From the cell containing the given text, extract its center point as (X, Y) coordinate. 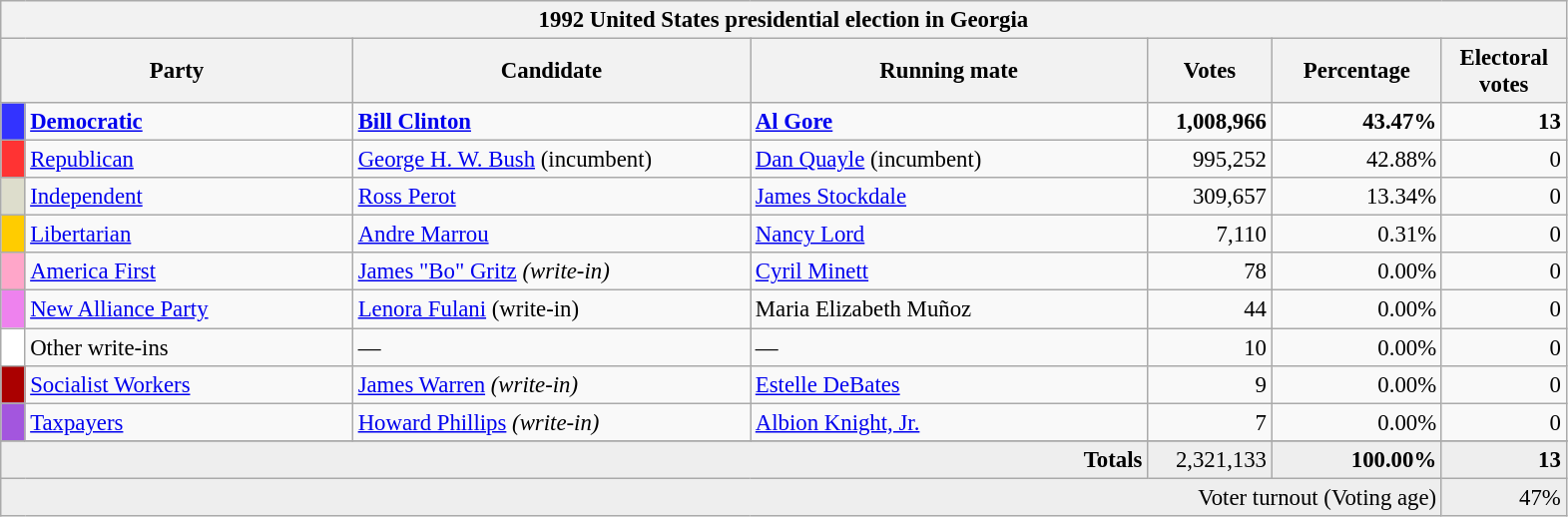
0.31% (1356, 235)
Other write-ins (189, 347)
James Stockdale (949, 197)
9 (1210, 384)
Bill Clinton (551, 122)
Al Gore (949, 122)
13.34% (1356, 197)
Party (178, 72)
Totals (575, 459)
Voter turnout (Voting age) (722, 497)
1992 United States presidential election in Georgia (784, 20)
America First (189, 272)
Howard Phillips (write-in) (551, 422)
Republican (189, 160)
995,252 (1210, 160)
New Alliance Party (189, 309)
2,321,133 (1210, 459)
7 (1210, 422)
43.47% (1356, 122)
47% (1503, 497)
Maria Elizabeth Muñoz (949, 309)
Candidate (551, 72)
Estelle DeBates (949, 384)
Percentage (1356, 72)
100.00% (1356, 459)
Andre Marrou (551, 235)
Lenora Fulani (write-in) (551, 309)
1,008,966 (1210, 122)
Albion Knight, Jr. (949, 422)
44 (1210, 309)
Cyril Minett (949, 272)
Nancy Lord (949, 235)
Electoral votes (1503, 72)
Votes (1210, 72)
James "Bo" Gritz (write-in) (551, 272)
Independent (189, 197)
78 (1210, 272)
10 (1210, 347)
Ross Perot (551, 197)
George H. W. Bush (incumbent) (551, 160)
James Warren (write-in) (551, 384)
42.88% (1356, 160)
Democratic (189, 122)
Dan Quayle (incumbent) (949, 160)
Running mate (949, 72)
7,110 (1210, 235)
309,657 (1210, 197)
Libertarian (189, 235)
Socialist Workers (189, 384)
Taxpayers (189, 422)
